Output the (X, Y) coordinate of the center of the cell containing the given text.  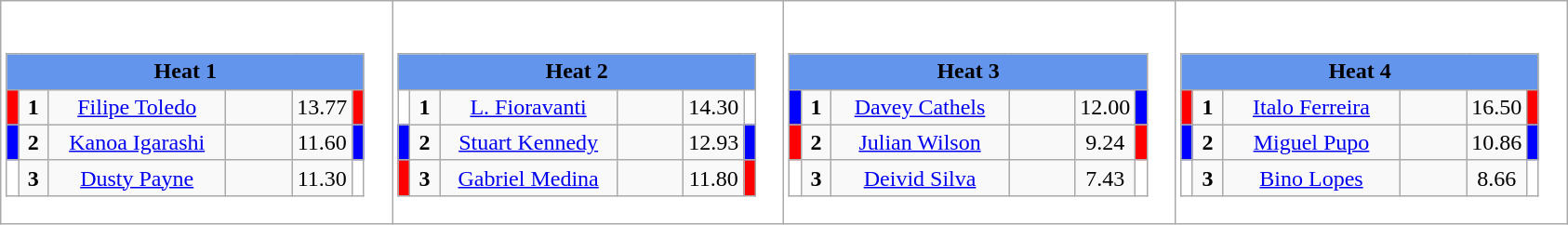
Heat 4 1 Italo Ferreira 16.50 2 Miguel Pupo 10.86 3 Bino Lopes 8.66 (1371, 112)
Dusty Payne (138, 178)
Gabriel Medina (528, 178)
12.00 (1105, 107)
10.86 (1497, 142)
Stuart Kennedy (528, 142)
Heat 1 (185, 72)
13.77 (322, 107)
Kanoa Igarashi (138, 142)
Filipe Toledo (138, 107)
Davey Cathels (921, 107)
Deivid Silva (921, 178)
12.93 (714, 142)
11.80 (714, 178)
Heat 3 1 Davey Cathels 12.00 2 Julian Wilson 9.24 3 Deivid Silva 7.43 (980, 112)
Heat 3 (968, 72)
Heat 4 (1360, 72)
9.24 (1105, 142)
8.66 (1497, 178)
Miguel Pupo (1311, 142)
Italo Ferreira (1311, 107)
Heat 2 (577, 72)
16.50 (1497, 107)
11.30 (322, 178)
14.30 (714, 107)
Heat 2 1 L. Fioravanti 14.30 2 Stuart Kennedy 12.93 3 Gabriel Medina 11.80 (588, 112)
Julian Wilson (921, 142)
7.43 (1105, 178)
L. Fioravanti (528, 107)
Heat 1 1 Filipe Toledo 13.77 2 Kanoa Igarashi 11.60 3 Dusty Payne 11.30 (197, 112)
Bino Lopes (1311, 178)
11.60 (322, 142)
